Locate the cell with the specified text and output its [X, Y] center coordinate. 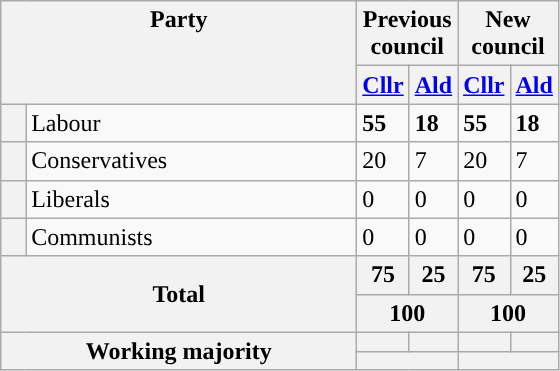
Liberals [192, 199]
Labour [192, 123]
Previous council [408, 34]
Total [179, 294]
Communists [192, 237]
Party [179, 52]
Working majority [179, 351]
New council [508, 34]
Conservatives [192, 161]
